Scan for the cell matching the given text and deliver its [x, y] coordinate at center. 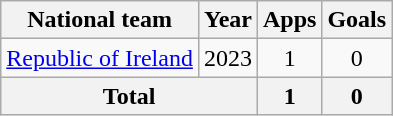
Republic of Ireland [100, 58]
Goals [357, 20]
Total [130, 96]
2023 [228, 58]
Year [228, 20]
Apps [289, 20]
National team [100, 20]
